Search for the cell housing the specified text and yield its [x, y] center coordinate. 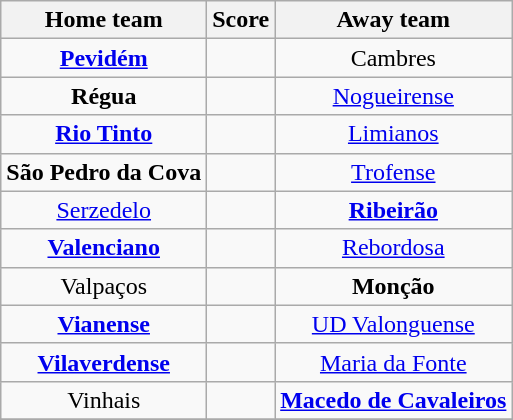
Régua [104, 96]
Rebordosa [394, 248]
Limianos [394, 134]
Home team [104, 20]
Pevidém [104, 58]
Cambres [394, 58]
Vilaverdense [104, 362]
Ribeirão [394, 210]
São Pedro da Cova [104, 172]
Serzedelo [104, 210]
Trofense [394, 172]
Monção [394, 286]
Nogueirense [394, 96]
UD Valonguense [394, 324]
Score [241, 20]
Vinhais [104, 400]
Rio Tinto [104, 134]
Maria da Fonte [394, 362]
Valpaços [104, 286]
Macedo de Cavaleiros [394, 400]
Valenciano [104, 248]
Away team [394, 20]
Vianense [104, 324]
